Determine the (x, y) coordinate at the center of the cell enclosing the given text.  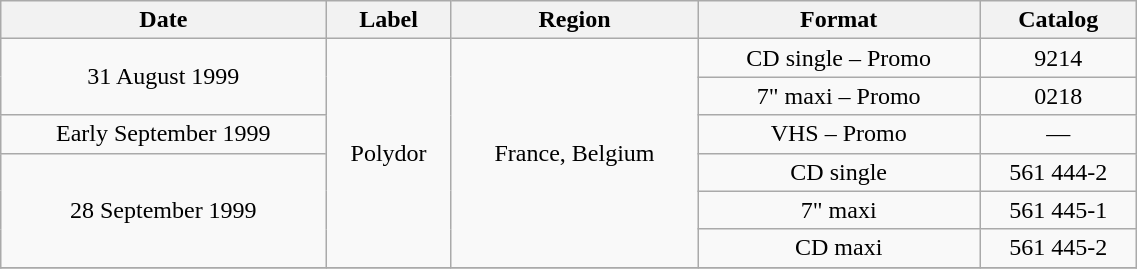
Date (164, 20)
7" maxi (839, 210)
7" maxi – Promo (839, 96)
CD single (839, 172)
Format (839, 20)
France, Belgium (574, 153)
Polydor (388, 153)
Catalog (1058, 20)
CD single – Promo (839, 58)
561 445-2 (1058, 248)
31 August 1999 (164, 77)
VHS – Promo (839, 134)
0218 (1058, 96)
9214 (1058, 58)
— (1058, 134)
28 September 1999 (164, 210)
561 444-2 (1058, 172)
561 445-1 (1058, 210)
CD maxi (839, 248)
Early September 1999 (164, 134)
Region (574, 20)
Label (388, 20)
